Detect which cell encompasses the target text, then output its (X, Y) center coordinate. 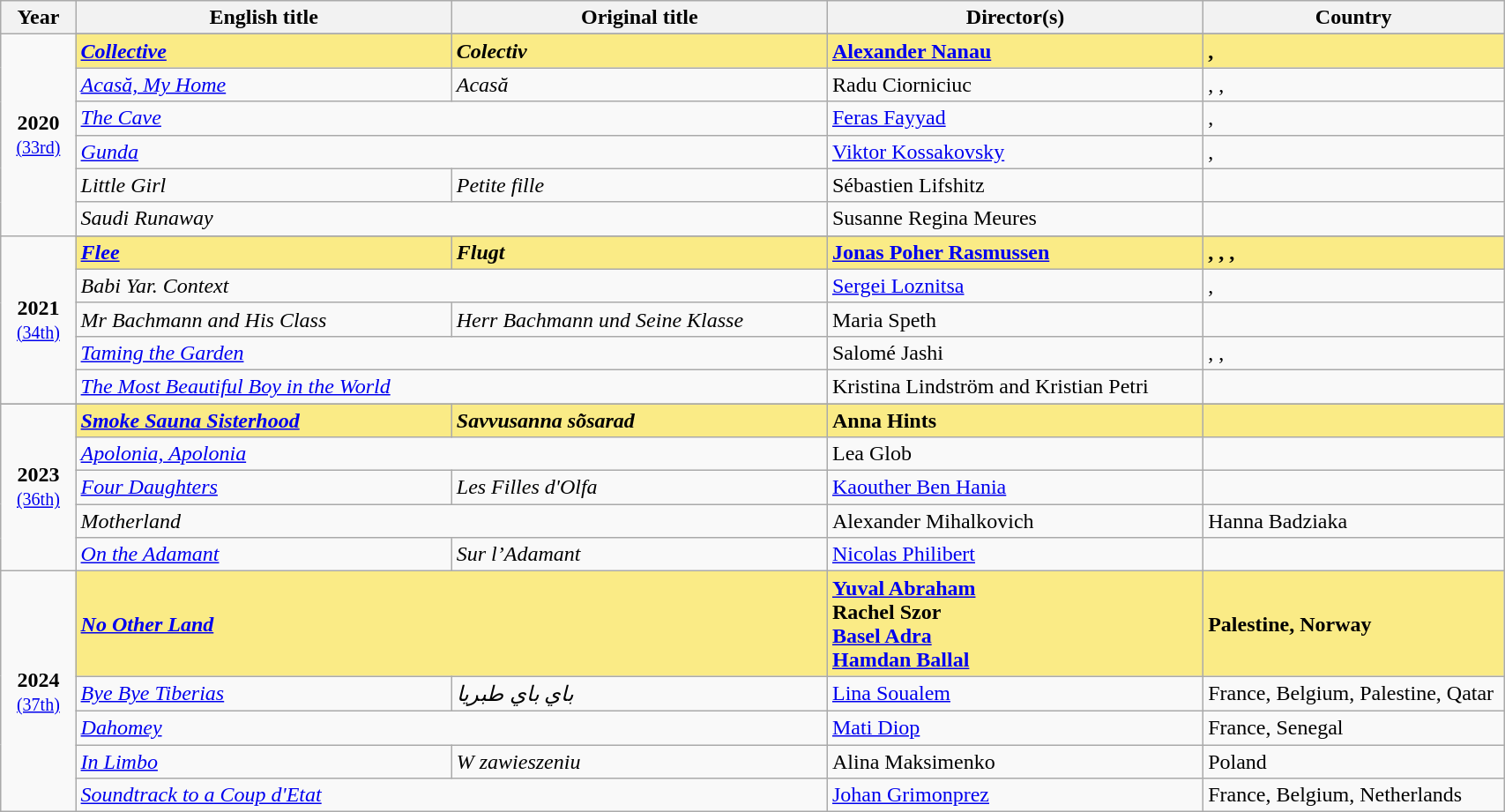
Lina Soualem (1015, 694)
Sergei Loznitsa (1015, 286)
Alexander Nanau (1015, 51)
Director(s) (1015, 18)
Collective (264, 51)
Little Girl (264, 185)
2024(37th) (39, 691)
Herr Bachmann und Seine Klasse (639, 319)
Country (1354, 18)
Acasă (639, 85)
Poland (1354, 761)
Dahomey (451, 727)
Mati Diop (1015, 727)
Salomé Jashi (1015, 353)
Kristina Lindström and Kristian Petri (1015, 386)
No Other Land (451, 624)
, , , (1354, 252)
Anna Hints (1015, 421)
Yuval Abraham Rachel Szor Basel Adra Hamdan Ballal (1015, 624)
Alina Maksimenko (1015, 761)
Sébastien Lifshitz (1015, 185)
On the Adamant (264, 555)
Four Daughters (264, 488)
باي باي طبريا (639, 694)
2023(36th) (39, 488)
Sur l’Adamant (639, 555)
Savvusanna sõsarad (639, 421)
Palestine, Norway (1354, 624)
Nicolas Philibert (1015, 555)
In Limbo (264, 761)
Flugt (639, 252)
Saudi Runaway (451, 219)
Acasă, My Home (264, 85)
Alexander Mihalkovich (1015, 521)
Susanne Regina Meures (1015, 219)
Hanna Badziaka (1354, 521)
Soundtrack to a Coup d'Etat (451, 795)
Kaouther Ben Hania (1015, 488)
Gunda (451, 152)
Colectiv (639, 51)
Smoke Sauna Sisterhood (264, 421)
Lea Glob (1015, 454)
Apolonia, Apolonia (451, 454)
Radu Ciorniciuc (1015, 85)
Maria Speth (1015, 319)
Bye Bye Tiberias (264, 694)
Feras Fayyad (1015, 118)
Year (39, 18)
Original title (639, 18)
The Most Beautiful Boy in the World (451, 386)
Babi Yar. Context (451, 286)
The Cave (451, 118)
Johan Grimonprez (1015, 795)
W zawieszeniu (639, 761)
Motherland (451, 521)
2020(33rd) (39, 135)
Viktor Kossakovsky (1015, 152)
Taming the Garden (451, 353)
Flee (264, 252)
France, Senegal (1354, 727)
France, Belgium, Netherlands (1354, 795)
Les Filles d'Olfa (639, 488)
Mr Bachmann and His Class (264, 319)
France, Belgium, Palestine, Qatar (1354, 694)
2021(34th) (39, 319)
English title (264, 18)
Petite fille (639, 185)
Jonas Poher Rasmussen (1015, 252)
